Extract the [X, Y] coordinate from the center of the cell holding the provided text.  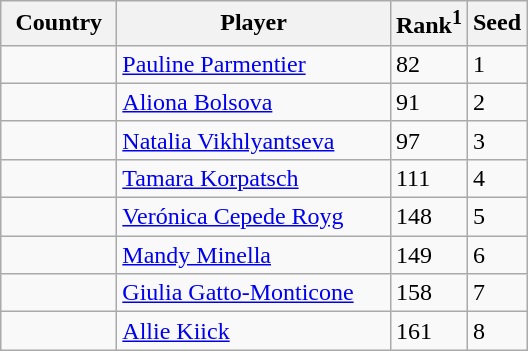
8 [496, 331]
1 [496, 64]
3 [496, 140]
Giulia Gatto-Monticone [254, 293]
82 [428, 64]
Seed [496, 24]
5 [496, 217]
161 [428, 331]
Country [59, 24]
Aliona Bolsova [254, 102]
Player [254, 24]
Tamara Korpatsch [254, 178]
Allie Kiick [254, 331]
6 [496, 255]
4 [496, 178]
Natalia Vikhlyantseva [254, 140]
Rank1 [428, 24]
7 [496, 293]
Verónica Cepede Royg [254, 217]
149 [428, 255]
2 [496, 102]
Pauline Parmentier [254, 64]
158 [428, 293]
97 [428, 140]
148 [428, 217]
Mandy Minella [254, 255]
91 [428, 102]
111 [428, 178]
